Find where the given text appears and provide that cell's center as [X, Y] coordinate. 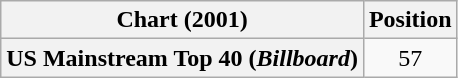
Position [410, 20]
Chart (2001) [182, 20]
57 [410, 58]
US Mainstream Top 40 (Billboard) [182, 58]
